Capture the cell that displays the provided text and extract its (x, y) central coordinate. 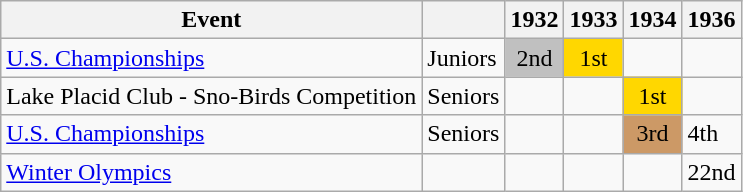
4th (712, 134)
1933 (594, 20)
Winter Olympics (212, 172)
1936 (712, 20)
2nd (534, 58)
22nd (712, 172)
1934 (652, 20)
1932 (534, 20)
Event (212, 20)
3rd (652, 134)
Juniors (464, 58)
Lake Placid Club - Sno-Birds Competition (212, 96)
